Scan for the cell matching the given text and deliver its (X, Y) coordinate at center. 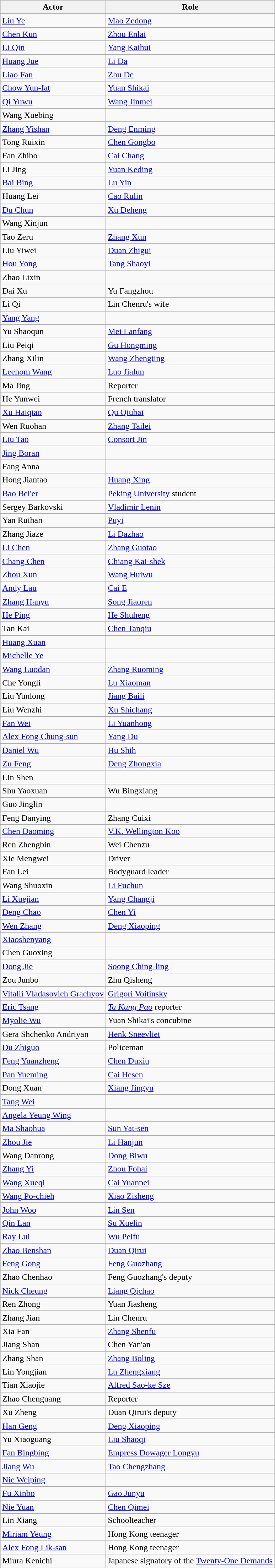
Luo Jialun (190, 372)
V.K. Wellington Koo (190, 831)
Zhao Benshan (53, 1250)
Du Chun (53, 210)
Hong Jiantao (53, 480)
Cao Rulin (190, 196)
Huang Lei (53, 196)
Puyi (190, 520)
Miriam Yeung (53, 1534)
Su Xuelin (190, 1223)
Li Da (190, 61)
Ray Lui (53, 1236)
Peking University student (190, 493)
Li Xuejian (53, 899)
Tao Zeru (53, 237)
Actor (53, 7)
Duan Qirui (190, 1250)
Wen Ruohan (53, 426)
Alfred Sao-ke Sze (190, 1385)
Grigori Voitinsky (190, 993)
He Yunwei (53, 399)
Feng Yuanzheng (53, 1061)
Xiang Jingyu (190, 1088)
Lin Chenru's wife (190, 304)
Feng Gong (53, 1264)
Feng Guozhang's deputy (190, 1277)
Leehom Wang (53, 372)
Huang Jue (53, 61)
Cai Chang (190, 155)
Yuan Jiasheng (190, 1304)
Lu Xiaoman (190, 683)
Han Geng (53, 1426)
Pan Yueming (53, 1075)
Vitalii Vladasovich Grachyov (53, 993)
Zhang Boling (190, 1358)
Nick Cheung (53, 1291)
Policeman (190, 1048)
Zhu De (190, 75)
Duan Zhigui (190, 250)
Zhang Shan (53, 1358)
Chen Qimei (190, 1507)
Zhang Yi (53, 1169)
Guo Jinglin (53, 804)
John Woo (53, 1209)
Lin Xiang (53, 1520)
Wu Peifu (190, 1236)
Cai Hesen (190, 1075)
Wang Jinmei (190, 102)
Andy Lau (53, 588)
Zhang Ruoming (190, 669)
Lu Yin (190, 183)
Zhang Yishan (53, 129)
Role (190, 7)
Liu Ye (53, 21)
Li Chen (53, 547)
Zhang Shenfu (190, 1331)
Mao Zedong (190, 21)
Driver (190, 858)
Yang Yang (53, 318)
Wang Xinjun (53, 223)
Chen Yi (190, 912)
Zhu Qisheng (190, 980)
Zu Feng (53, 764)
Yang Changji (190, 899)
Yuan Shikai's concubine (190, 1020)
Wang Luodan (53, 669)
Xia Fan (53, 1331)
Xiao Zisheng (190, 1196)
Tong Ruixin (53, 142)
Li Qin (53, 48)
Michelle Ye (53, 656)
Consort Jin (190, 439)
Fan Zhibo (53, 155)
Gao Junyu (190, 1493)
Zhao Chenguang (53, 1399)
Hu Shih (190, 750)
He Shuheng (190, 615)
Xiaoshenyang (53, 939)
Alex Fong Chung-sun (53, 737)
Wen Zhang (53, 926)
Chen Guoxing (53, 953)
Wei Chenzu (190, 845)
Qu Qiubai (190, 413)
Chang Chen (53, 561)
Duan Qirui's deputy (190, 1412)
Ren Zhong (53, 1304)
Che Yongli (53, 683)
Liu Wenzhi (53, 710)
Nie Yuan (53, 1507)
Yuan Keding (190, 169)
Lin Sen (190, 1209)
Chow Yun-fat (53, 88)
Xu Deheng (190, 210)
Jiang Baili (190, 696)
Zhang Guotao (190, 547)
Dai Xu (53, 291)
Huang Xuan (53, 642)
Ren Zhengbin (53, 845)
Bao Bei'er (53, 493)
Lin Chenru (190, 1318)
Yu Shaoqun (53, 331)
Jiang Wu (53, 1466)
Yang Kaihui (190, 48)
Lin Shen (53, 777)
Liu Tao (53, 439)
Zhang Xilin (53, 358)
Japanese signatory of the Twenty-One Demands (190, 1561)
Zhou Enlai (190, 34)
Tan Kai (53, 629)
Yu Xiaoguang (53, 1439)
Xu Haiqiao (53, 413)
Liu Yunlong (53, 696)
Yu Fangzhou (190, 291)
Lin Yongjian (53, 1372)
Dong Jie (53, 966)
Deng Chao (53, 912)
Schoolteacher (190, 1520)
Zhou Jie (53, 1142)
Wang Po-chieh (53, 1196)
Vladimir Lenin (190, 507)
Li Yuanhong (190, 723)
Zhang Jian (53, 1318)
Wang Xuebing (53, 115)
Chen Gongbo (190, 142)
Sergey Barkovski (53, 507)
Hou Yong (53, 264)
Fang Anna (53, 466)
Ta Kung Pao reporter (190, 1007)
Zhang Jiaze (53, 534)
Zhao Chenhao (53, 1277)
Wang Huiwu (190, 574)
Liu Yiwei (53, 250)
Jing Boran (53, 453)
Bodyguard leader (190, 872)
Eric Tsang (53, 1007)
Zou Junbo (53, 980)
Tao Chengzhang (190, 1466)
Feng Guozhang (190, 1264)
Chiang Kai-shek (190, 561)
Chen Yan'an (190, 1345)
Zhang Cuixi (190, 818)
Chen Kun (53, 34)
Alex Fong Lik-san (53, 1547)
Cai E (190, 588)
Xie Mengwei (53, 858)
Song Jiaoren (190, 602)
Tang Shaoyi (190, 264)
Jiang Shan (53, 1345)
Yan Ruihan (53, 520)
Dong Xuan (53, 1088)
Liu Shaoqi (190, 1439)
Chen Tanqiu (190, 629)
Fan Bingbing (53, 1453)
Feng Danying (53, 818)
Soong Ching-ling (190, 966)
Tang Wei (53, 1102)
French translator (190, 399)
Cai Yuanpei (190, 1182)
Yang Du (190, 737)
Henk Sneevliet (190, 1034)
Wang Zhengting (190, 358)
Lu Zhengxiang (190, 1372)
Wu Bingxiang (190, 791)
Li Jing (53, 169)
Chen Daoming (53, 831)
He Ping (53, 615)
Li Hanjun (190, 1142)
Angela Yeung Wing (53, 1115)
Wang Danrong (53, 1155)
Zhang Xun (190, 237)
Li Dazhao (190, 534)
Myolie Wu (53, 1020)
Miura Kenichi (53, 1561)
Fan Wei (53, 723)
Bai Bing (53, 183)
Deng Enming (190, 129)
Sun Yat-sen (190, 1129)
Tian Xiaojie (53, 1385)
Deng Zhongxia (190, 764)
Zhang Tailei (190, 426)
Shu Yaoxuan (53, 791)
Zhou Xun (53, 574)
Yuan Shikai (190, 88)
Xu Shichang (190, 710)
Huang Xing (190, 480)
Fu Xinbo (53, 1493)
Wang Shuoxin (53, 885)
Liao Fan (53, 75)
Fan Lei (53, 872)
Ma Jing (53, 385)
Dong Biwu (190, 1155)
Liang Qichao (190, 1291)
Gera Shchenko Andriyan (53, 1034)
Zhao Lixin (53, 277)
Mei Lanfang (190, 331)
Zhou Fohai (190, 1169)
Daniel Wu (53, 750)
Du Zhiguo (53, 1048)
Empress Dowager Longyu (190, 1453)
Ma Shaohua (53, 1129)
Liu Peiqi (53, 345)
Zhang Hanyu (53, 602)
Qin Lan (53, 1223)
Li Fuchun (190, 885)
Nie Weiping (53, 1480)
Li Qi (53, 304)
Wang Xueqi (53, 1182)
Xu Zheng (53, 1412)
Qi Yuwu (53, 102)
Chen Duxiu (190, 1061)
Gu Hongming (190, 345)
